Return [x, y] of the center of cell containing provided text 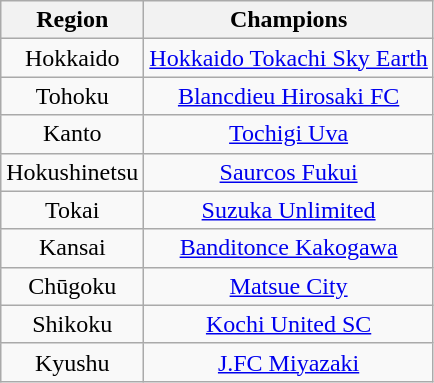
Kochi United SC [289, 324]
Hokkaido [72, 58]
Chūgoku [72, 286]
Tohoku [72, 96]
Hokushinetsu [72, 172]
Saurcos Fukui [289, 172]
Shikoku [72, 324]
Blancdieu Hirosaki FC [289, 96]
Kansai [72, 248]
Suzuka Unlimited [289, 210]
Banditonce Kakogawa [289, 248]
Kyushu [72, 362]
Hokkaido Tokachi Sky Earth [289, 58]
Tokai [72, 210]
Tochigi Uva [289, 134]
Kanto [72, 134]
J.FC Miyazaki [289, 362]
Matsue City [289, 286]
Region [72, 20]
Champions [289, 20]
